Find where the given text appears and provide that cell's center as (x, y) coordinate. 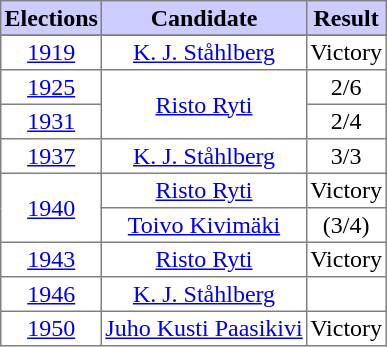
Toivo Kivimäki (204, 225)
Candidate (204, 18)
1925 (52, 87)
1950 (52, 328)
Elections (52, 18)
1931 (52, 121)
1937 (52, 156)
(3/4) (346, 225)
1940 (52, 208)
2/4 (346, 121)
Juho Kusti Paasikivi (204, 328)
1946 (52, 294)
3/3 (346, 156)
1943 (52, 259)
1919 (52, 52)
2/6 (346, 87)
Result (346, 18)
